Return (X, Y) of the center of cell containing provided text 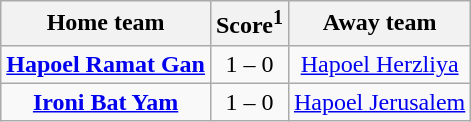
Hapoel Ramat Gan (106, 64)
Home team (106, 24)
Hapoel Jerusalem (379, 102)
Away team (379, 24)
Ironi Bat Yam (106, 102)
Score1 (249, 24)
Hapoel Herzliya (379, 64)
